Provide the [X, Y] coordinate of the cell's center where the given text is located.  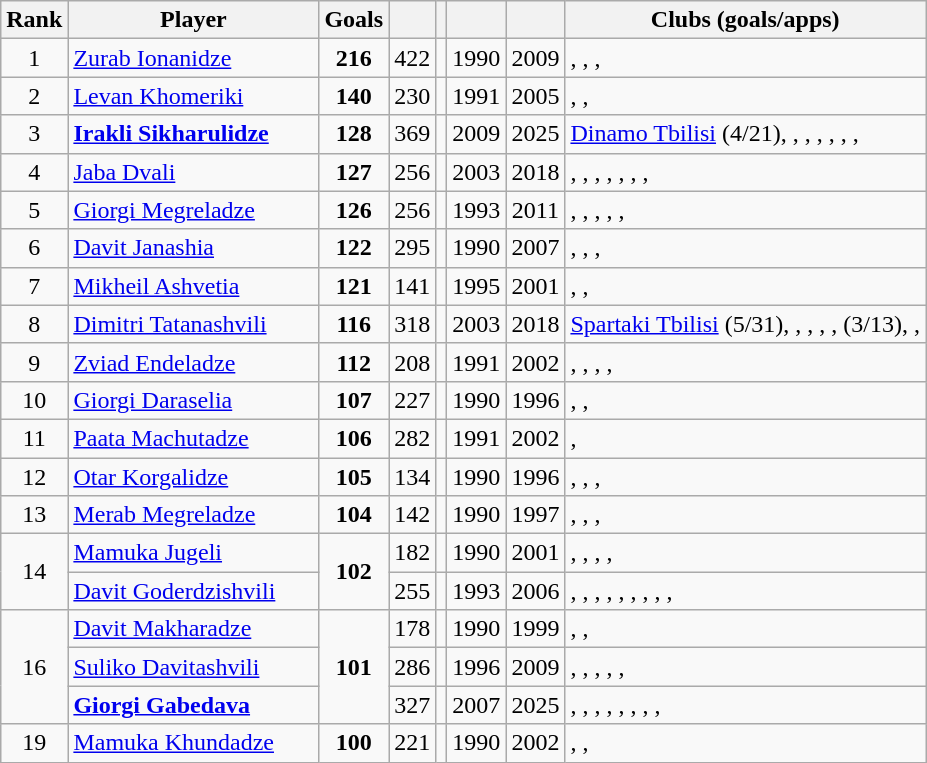
140 [354, 96]
216 [354, 58]
227 [412, 400]
122 [354, 248]
422 [412, 58]
101 [354, 667]
369 [412, 134]
Dinamo Tbilisi (4/21), , , , , , , [746, 134]
14 [34, 572]
106 [354, 438]
142 [412, 515]
102 [354, 572]
Clubs (goals/apps) [746, 20]
100 [354, 743]
230 [412, 96]
Giorgi Gabedava [194, 705]
255 [412, 591]
1997 [536, 515]
Mamuka Khundadze [194, 743]
2 [34, 96]
12 [34, 477]
Dimitri Tatanashvili [194, 324]
Paata Machutadze [194, 438]
107 [354, 400]
Otar Korgalidze [194, 477]
327 [412, 705]
104 [354, 515]
13 [34, 515]
Goals [354, 20]
3 [34, 134]
1 [34, 58]
Rank [34, 20]
221 [412, 743]
, [746, 438]
178 [412, 629]
16 [34, 667]
112 [354, 362]
Jaba Dvali [194, 172]
, , , , , , , , , [746, 591]
11 [34, 438]
Giorgi Daraselia [194, 400]
, , , , , , , , [746, 705]
282 [412, 438]
286 [412, 667]
126 [354, 210]
1999 [536, 629]
121 [354, 286]
2006 [536, 591]
1995 [476, 286]
105 [354, 477]
Davit Goderdzishvili [194, 591]
134 [412, 477]
Zviad Endeladze [194, 362]
116 [354, 324]
318 [412, 324]
, , , , , , , [746, 172]
141 [412, 286]
10 [34, 400]
Irakli Sikharulidze [194, 134]
Davit Janashia [194, 248]
2011 [536, 210]
Davit Makharadze [194, 629]
Mamuka Jugeli [194, 553]
8 [34, 324]
208 [412, 362]
6 [34, 248]
182 [412, 553]
128 [354, 134]
Merab Megreladze [194, 515]
Spartaki Tbilisi (5/31), , , , , (3/13), , [746, 324]
9 [34, 362]
Player [194, 20]
2005 [536, 96]
127 [354, 172]
7 [34, 286]
19 [34, 743]
Levan Khomeriki [194, 96]
4 [34, 172]
5 [34, 210]
Zurab Ionanidze [194, 58]
Giorgi Megreladze [194, 210]
Suliko Davitashvili [194, 667]
295 [412, 248]
Mikheil Ashvetia [194, 286]
